Provide the (X, Y) coordinate of the cell's center where the given text is located.  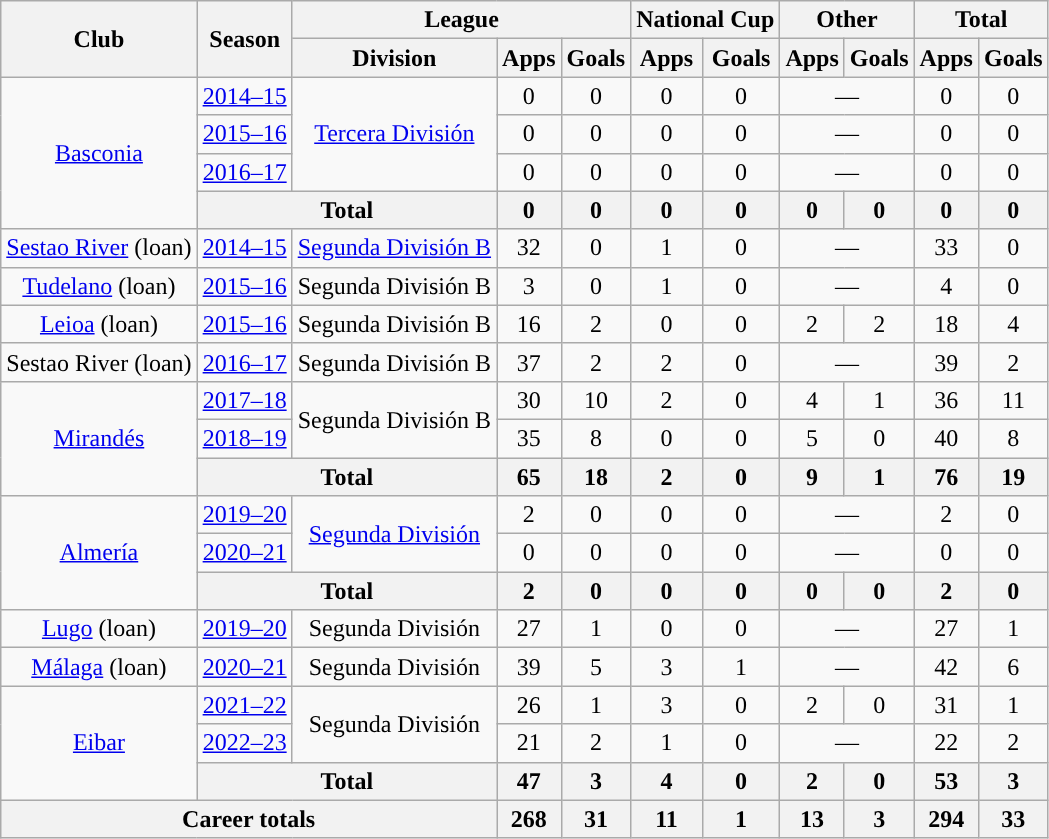
Division (394, 58)
21 (529, 743)
Tercera División (394, 134)
40 (946, 438)
16 (529, 324)
9 (812, 477)
26 (529, 705)
42 (946, 667)
35 (529, 438)
Career totals (249, 819)
2017–18 (244, 400)
Season (244, 39)
2021–22 (244, 705)
National Cup (706, 20)
2018–19 (244, 438)
6 (1013, 667)
Club (99, 39)
22 (946, 743)
19 (1013, 477)
13 (812, 819)
53 (946, 781)
30 (529, 400)
League (462, 20)
10 (596, 400)
Other (847, 20)
Málaga (loan) (99, 667)
2022–23 (244, 743)
37 (529, 362)
Basconia (99, 153)
36 (946, 400)
Lugo (loan) (99, 629)
32 (529, 248)
Leioa (loan) (99, 324)
Tudelano (loan) (99, 286)
294 (946, 819)
47 (529, 781)
65 (529, 477)
Eibar (99, 743)
Almería (99, 553)
76 (946, 477)
Mirandés (99, 438)
268 (529, 819)
